Locate the cell with the specified text and output its [x, y] center coordinate. 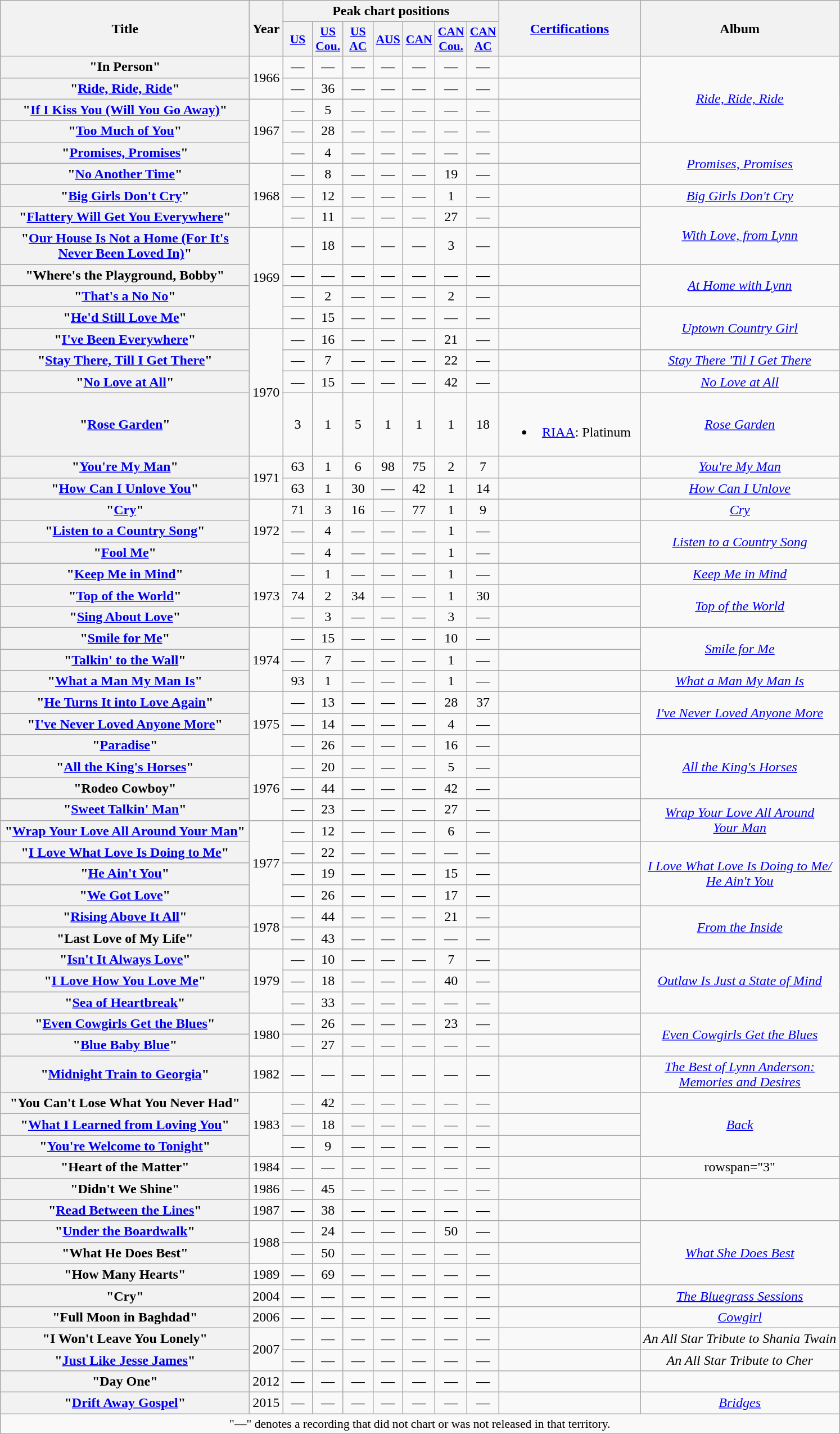
"Midnight Train to Georgia" [125, 1075]
At Home with Lynn [740, 286]
"Listen to a Country Song" [125, 531]
"You're Welcome to Tonight" [125, 1146]
1988 [267, 1242]
"Paradise" [125, 745]
All the King's Horses [740, 767]
RIAA: Platinum [569, 424]
93 [298, 681]
34 [358, 595]
"Wrap Your Love All Around Your Man" [125, 831]
"What He Does Best" [125, 1253]
1973 [267, 595]
"We Got Love" [125, 895]
"He Ain't You" [125, 874]
I Love What Love Is Doing to Me/He Ain't You [740, 874]
2012 [267, 1382]
"Sea of Heartbreak" [125, 1002]
"He'd Still Love Me" [125, 318]
"Last Love of My Life" [125, 938]
2004 [267, 1296]
74 [298, 595]
Wrap Your Love All AroundYour Man [740, 820]
75 [419, 467]
US AC [358, 39]
2007 [267, 1349]
"Promises, Promises" [125, 152]
1987 [267, 1210]
Ride, Ride, Ride [740, 99]
"Flattery Will Get You Everywhere" [125, 217]
1980 [267, 1035]
Title [125, 28]
1967 [267, 131]
"Under the Boardwalk" [125, 1231]
2015 [267, 1403]
20 [328, 767]
Top of the World [740, 606]
Rose Garden [740, 424]
AUS [388, 39]
"What a Man My Man Is" [125, 681]
"Stay There, Till I Get There" [125, 361]
You're My Man [740, 467]
1989 [267, 1274]
"Isn't It Always Love" [125, 959]
"You're My Man" [125, 467]
69 [328, 1274]
Big Girls Don't Cry [740, 195]
38 [328, 1210]
"Heart of the Matter" [125, 1167]
2006 [267, 1317]
11 [328, 217]
Certifications [569, 28]
17 [451, 895]
Year [267, 28]
Even Cowgirls Get the Blues [740, 1035]
What She Does Best [740, 1253]
1966 [267, 78]
"No Another Time" [125, 174]
"Ride, Ride, Ride" [125, 88]
37 [484, 703]
No Love at All [740, 382]
"I Love What Love Is Doing to Me" [125, 852]
36 [328, 88]
An All Star Tribute to Cher [740, 1360]
1975 [267, 724]
40 [451, 981]
"Didn't We Shine" [125, 1189]
1974 [267, 659]
US [298, 39]
The Best of Lynn Anderson:Memories and Desires [740, 1075]
How Can I Unlove [740, 488]
1969 [267, 278]
"Smile for Me" [125, 638]
"How Many Hearts" [125, 1274]
CAN [419, 39]
"Day One" [125, 1382]
Listen to a Country Song [740, 542]
"I Love How You Love Me" [125, 981]
1984 [267, 1167]
"All the King's Horses" [125, 767]
45 [328, 1189]
"Rising Above It All" [125, 916]
USCou. [328, 39]
"Our House Is Not a Home (For It'sNever Been Loved In)" [125, 245]
I've Never Loved Anyone More [740, 713]
Promises, Promises [740, 163]
24 [328, 1231]
"He Turns It into Love Again" [125, 703]
"How Can I Unlove You" [125, 488]
Keep Me in Mind [740, 574]
"Just Like Jesse James" [125, 1360]
8 [328, 174]
CANCou. [451, 39]
"I Won't Leave You Lonely" [125, 1338]
"That's a No No" [125, 296]
98 [388, 467]
"Rose Garden" [125, 424]
1972 [267, 531]
"Full Moon in Baghdad" [125, 1317]
Cowgirl [740, 1317]
"I've Never Loved Anyone More" [125, 724]
Album [740, 28]
1978 [267, 927]
"I've Been Everywhere" [125, 339]
Peak chart positions [391, 11]
From the Inside [740, 927]
Bridges [740, 1403]
Uptown Country Girl [740, 329]
Cry [740, 510]
13 [328, 703]
Smile for Me [740, 649]
"Sing About Love" [125, 617]
Outlaw Is Just a State of Mind [740, 981]
rowspan="3" [740, 1167]
"Even Cowgirls Get the Blues" [125, 1024]
"Too Much of You" [125, 131]
1968 [267, 195]
71 [298, 510]
1982 [267, 1075]
"—" denotes a recording that did not chart or was not released in that territory. [420, 1424]
The Bluegrass Sessions [740, 1296]
43 [328, 938]
1983 [267, 1125]
With Love, from Lynn [740, 235]
"Blue Baby Blue" [125, 1045]
"In Person" [125, 67]
"Talkin' to the Wall" [125, 660]
"Big Girls Don't Cry" [125, 195]
1976 [267, 788]
What a Man My Man Is [740, 681]
"Where's the Playground, Bobby" [125, 275]
"Fool Me" [125, 552]
1971 [267, 478]
"You Can't Lose What You Never Had" [125, 1103]
"What I Learned from Loving You" [125, 1125]
Back [740, 1125]
77 [419, 510]
"Top of the World" [125, 595]
CAN AC [484, 39]
1970 [267, 393]
Stay There 'Til I Get There [740, 361]
"Keep Me in Mind" [125, 574]
"Rodeo Cowboy" [125, 788]
"Drift Away Gospel" [125, 1403]
33 [328, 1002]
An All Star Tribute to Shania Twain [740, 1338]
"Sweet Talkin' Man" [125, 810]
"If I Kiss You (Will You Go Away)" [125, 110]
"No Love at All" [125, 382]
1977 [267, 863]
1979 [267, 981]
1986 [267, 1189]
"Read Between the Lines" [125, 1210]
